Detect which cell encompasses the target text, then output its (x, y) center coordinate. 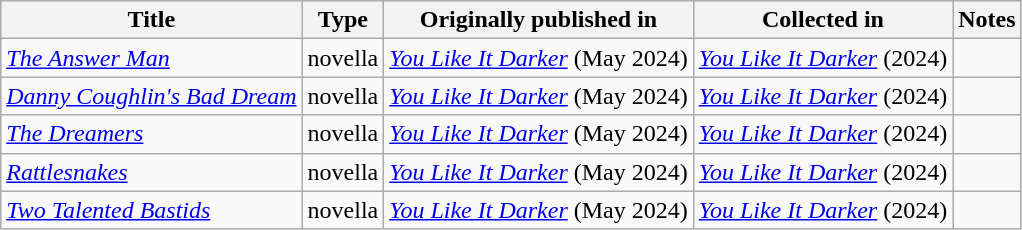
Type (343, 20)
Collected in (823, 20)
Two Talented Bastids (152, 210)
Rattlesnakes (152, 172)
The Dreamers (152, 134)
Notes (987, 20)
Title (152, 20)
Originally published in (538, 20)
The Answer Man (152, 58)
Danny Coughlin's Bad Dream (152, 96)
